Extract the (x, y) coordinate from the center of the cell holding the provided text.  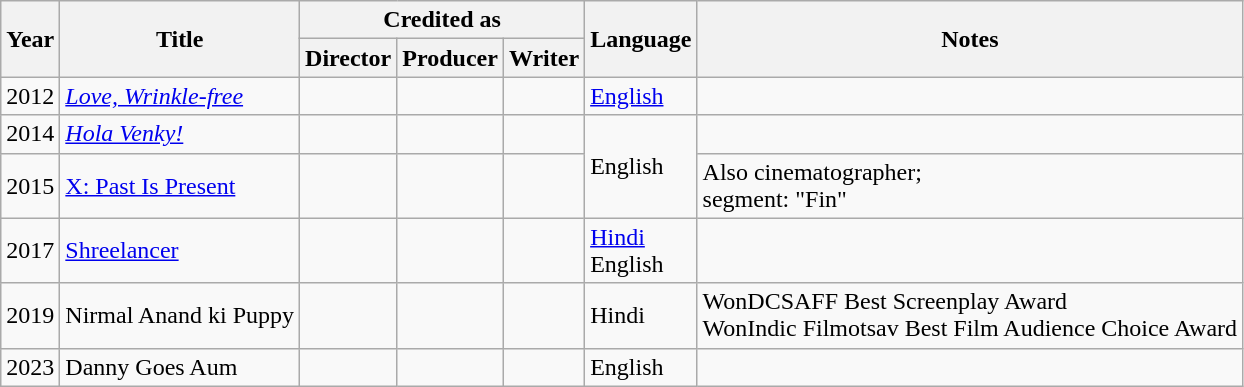
Hola Venky! (180, 134)
Credited as (442, 20)
Year (30, 39)
Title (180, 39)
Director (348, 58)
WonDCSAFF Best Screenplay AwardWonIndic Filmotsav Best Film Audience Choice Award (970, 316)
2017 (30, 250)
Love, Wrinkle-free (180, 96)
Notes (970, 39)
Shreelancer (180, 250)
Danny Goes Aum (180, 367)
Producer (450, 58)
2012 (30, 96)
2015 (30, 186)
X: Past Is Present (180, 186)
Nirmal Anand ki Puppy (180, 316)
2023 (30, 367)
2019 (30, 316)
Hindi (641, 316)
Also cinematographer;segment: "Fin" (970, 186)
Writer (544, 58)
HindiEnglish (641, 250)
2014 (30, 134)
Language (641, 39)
